Find where the given text appears and provide that cell's center as (x, y) coordinate. 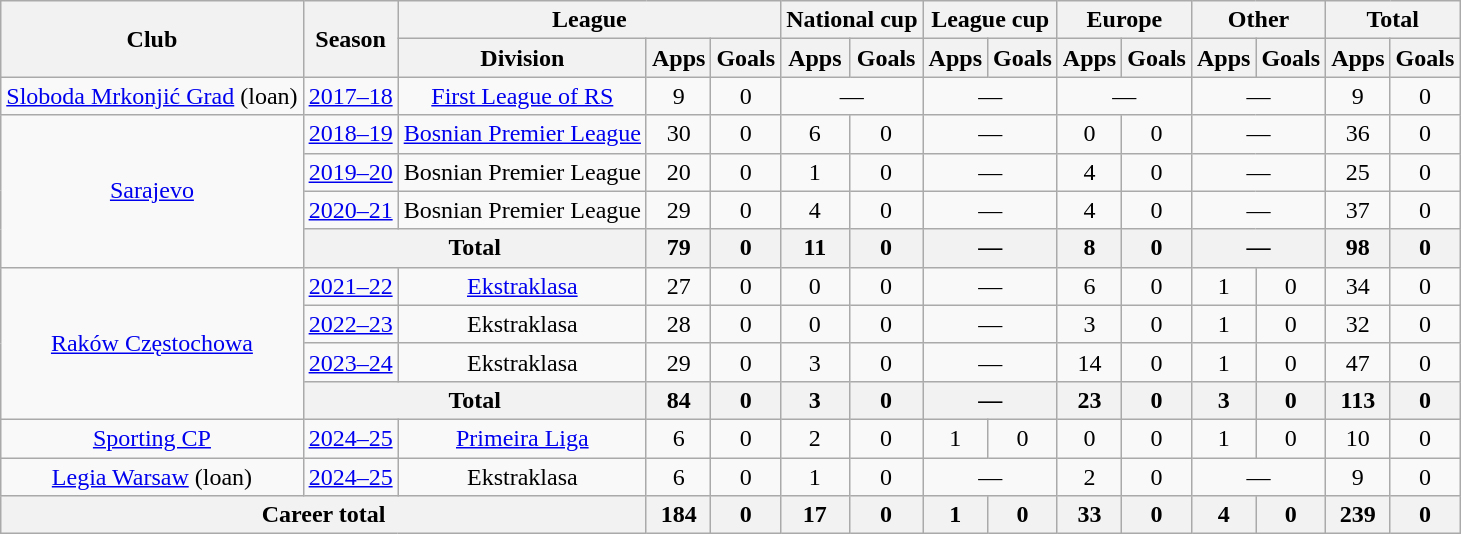
20 (678, 172)
2021–22 (350, 286)
33 (1089, 515)
Raków Częstochowa (152, 343)
14 (1089, 362)
2017–18 (350, 96)
98 (1358, 248)
47 (1358, 362)
Season (350, 39)
34 (1358, 286)
32 (1358, 324)
23 (1089, 400)
League (589, 20)
28 (678, 324)
113 (1358, 400)
239 (1358, 515)
Division (522, 58)
10 (1358, 438)
Other (1258, 20)
Europe (1124, 20)
Career total (324, 515)
Sarajevo (152, 191)
First League of RS (522, 96)
2019–20 (350, 172)
11 (815, 248)
25 (1358, 172)
37 (1358, 210)
2018–19 (350, 134)
184 (678, 515)
84 (678, 400)
79 (678, 248)
League cup (990, 20)
2023–24 (350, 362)
National cup (852, 20)
2020–21 (350, 210)
36 (1358, 134)
Primeira Liga (522, 438)
Legia Warsaw (loan) (152, 477)
Sloboda Mrkonjić Grad (loan) (152, 96)
Club (152, 39)
Sporting CP (152, 438)
30 (678, 134)
17 (815, 515)
27 (678, 286)
2022–23 (350, 324)
8 (1089, 248)
